Detect which cell encompasses the target text, then output its [x, y] center coordinate. 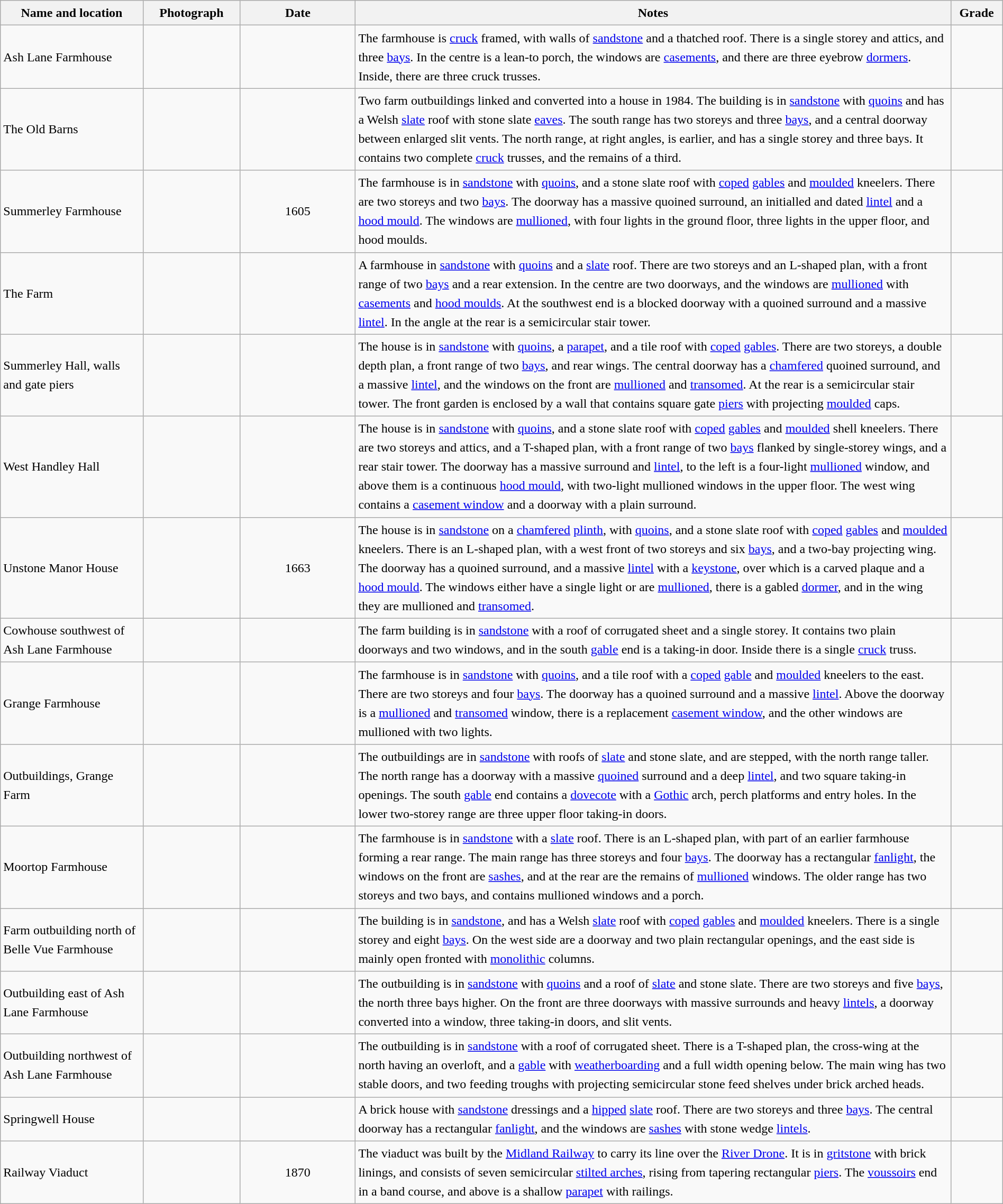
Moortop Farmhouse [72, 867]
Photograph [192, 13]
Summerley Farmhouse [72, 212]
Railway Viaduct [72, 1173]
1663 [298, 568]
The Farm [72, 293]
1605 [298, 212]
Unstone Manor House [72, 568]
Springwell House [72, 1119]
Farm outbuilding north of Belle Vue Farmhouse [72, 940]
Date [298, 13]
Outbuildings, Grange Farm [72, 785]
Name and location [72, 13]
Notes [653, 13]
Summerley Hall, walls and gate piers [72, 375]
Outbuilding northwest of Ash Lane Farmhouse [72, 1066]
Ash Lane Farmhouse [72, 57]
West Handley Hall [72, 466]
Grange Farmhouse [72, 703]
1870 [298, 1173]
Outbuilding east of Ash Lane Farmhouse [72, 1003]
Cowhouse southwest of Ash Lane Farmhouse [72, 640]
The Old Barns [72, 129]
Grade [977, 13]
